Find where the given text appears and provide that cell's center as (X, Y) coordinate. 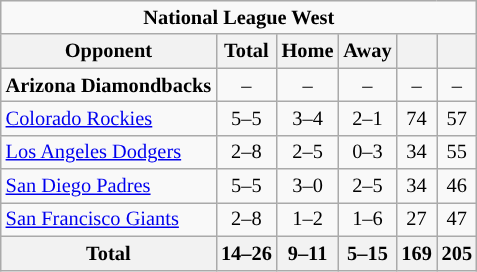
Opponent (108, 51)
9–11 (308, 253)
46 (457, 186)
14–26 (246, 253)
3–0 (308, 186)
National League West (239, 17)
57 (457, 118)
0–3 (367, 152)
169 (416, 253)
47 (457, 219)
27 (416, 219)
3–4 (308, 118)
Colorado Rockies (108, 118)
Away (367, 51)
205 (457, 253)
Los Angeles Dodgers (108, 152)
74 (416, 118)
5–15 (367, 253)
1–6 (367, 219)
San Diego Padres (108, 186)
Home (308, 51)
1–2 (308, 219)
San Francisco Giants (108, 219)
Arizona Diamondbacks (108, 85)
2–1 (367, 118)
55 (457, 152)
